Pinpoint the cell where the given text exists, returning its [x, y] midpoint coordinate. 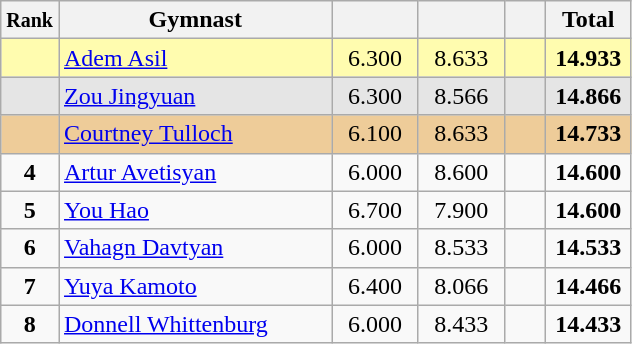
6.700 [375, 210]
8 [30, 324]
14.733 [588, 134]
Adem Asil [195, 58]
14.433 [588, 324]
6 [30, 248]
You Hao [195, 210]
8.433 [461, 324]
Courtney Tulloch [195, 134]
6.400 [375, 286]
8.066 [461, 286]
Zou Jingyuan [195, 96]
7 [30, 286]
6.100 [375, 134]
Donnell Whittenburg [195, 324]
14.933 [588, 58]
5 [30, 210]
Rank [30, 20]
Gymnast [195, 20]
8.600 [461, 172]
4 [30, 172]
8.533 [461, 248]
7.900 [461, 210]
14.533 [588, 248]
Total [588, 20]
Artur Avetisyan [195, 172]
Vahagn Davtyan [195, 248]
14.466 [588, 286]
Yuya Kamoto [195, 286]
14.866 [588, 96]
8.566 [461, 96]
